Search for the cell housing the specified text and yield its [x, y] center coordinate. 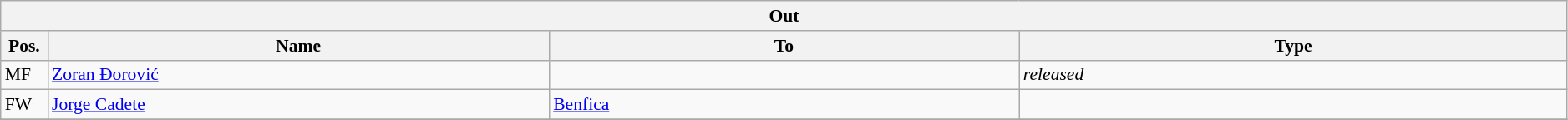
MF [24, 75]
FW [24, 105]
Out [784, 16]
Type [1293, 46]
Name [298, 46]
Zoran Đorović [298, 75]
Benfica [784, 105]
To [784, 46]
Jorge Cadete [298, 105]
released [1293, 75]
Pos. [24, 46]
